Search for the cell housing the specified text and yield its (X, Y) center coordinate. 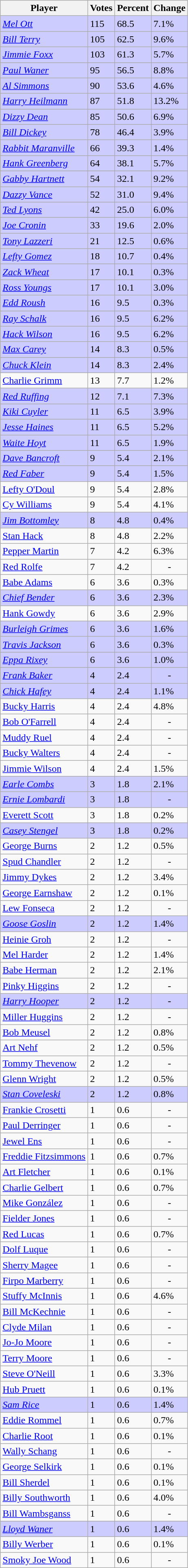
Dolf Luque (44, 1250)
Miller Huggins (44, 1017)
Heinie Groh (44, 939)
Bill Dickey (44, 132)
Dave Bancroft (44, 458)
2.3% (170, 598)
Red Rolfe (44, 567)
Hank Gowdy (44, 613)
7.1% (170, 24)
21 (101, 241)
Jewel Ens (44, 1141)
Billy Southworth (44, 1498)
Al Simmons (44, 86)
2.8% (170, 489)
Stan Hack (44, 536)
7.3% (170, 396)
0.6% (170, 241)
90 (101, 86)
Ross Youngs (44, 287)
Red Ruffing (44, 396)
18 (101, 256)
Frankie Crosetti (44, 1110)
Everett Scott (44, 815)
Lew Fonseca (44, 908)
Ted Lyons (44, 210)
33 (101, 225)
3.3% (170, 1374)
Bill Sherdel (44, 1482)
13.2% (170, 101)
2.0% (170, 225)
1.1% (170, 691)
38.1 (133, 163)
10.7 (133, 256)
Frank Baker (44, 675)
Ernie Lombardi (44, 799)
Votes (101, 8)
115 (101, 24)
Wally Schang (44, 1451)
Bucky Harris (44, 707)
Sherry Magee (44, 1265)
Glenn Wright (44, 1079)
Spud Chandler (44, 861)
Mel Ott (44, 24)
1.9% (170, 442)
78 (101, 132)
25.0 (133, 210)
54 (101, 179)
Tommy Thevenow (44, 1063)
103 (101, 55)
4.0% (170, 1498)
Stan Coveleski (44, 1094)
Lloyd Waner (44, 1529)
3.4% (170, 877)
Hank Greenberg (44, 163)
6.3% (170, 551)
Art Nehf (44, 1048)
31.0 (133, 194)
George Earnshaw (44, 892)
3.0% (170, 287)
Earle Combs (44, 784)
12.5 (133, 241)
61.3 (133, 55)
Ray Schalk (44, 318)
Hub Pruett (44, 1389)
Jo-Jo Moore (44, 1343)
51.8 (133, 101)
Hack Wilson (44, 334)
Billy Werber (44, 1544)
Babe Herman (44, 970)
Terry Moore (44, 1358)
Chick Hafey (44, 691)
Bob O'Farrell (44, 722)
Art Fletcher (44, 1172)
Edd Roush (44, 303)
Lefty O'Doul (44, 489)
Jim Bottomley (44, 520)
Clyde Milan (44, 1327)
George Selkirk (44, 1467)
Freddie Fitzsimmons (44, 1156)
Waite Hoyt (44, 442)
Bucky Walters (44, 753)
85 (101, 117)
Dizzy Dean (44, 117)
Bill Terry (44, 39)
Goose Goslin (44, 923)
2.2% (170, 536)
Muddy Ruel (44, 738)
Zack Wheat (44, 272)
Gabby Hartnett (44, 179)
Red Lucas (44, 1234)
Tony Lazzeri (44, 241)
Cy Williams (44, 505)
Change (170, 8)
12 (101, 396)
Pinky Higgins (44, 986)
46.4 (133, 132)
Percent (133, 8)
Eppa Rixey (44, 660)
68.5 (133, 24)
4.1% (170, 505)
6.9% (170, 117)
32.1 (133, 179)
Jimmie Foxx (44, 55)
Chief Bender (44, 598)
87 (101, 101)
Burleigh Grimes (44, 629)
Charlie Gelbert (44, 1188)
Jimmie Wilson (44, 769)
95 (101, 70)
52 (101, 194)
Charlie Grimm (44, 380)
Travis Jackson (44, 644)
Bob Meusel (44, 1032)
Sam Rice (44, 1405)
Harry Hooper (44, 1001)
Player (44, 8)
Steve O'Neill (44, 1374)
1.6% (170, 629)
6.0% (170, 210)
Jesse Haines (44, 427)
Mike González (44, 1203)
7.7 (133, 380)
13 (101, 380)
53.6 (133, 86)
66 (101, 148)
George Burns (44, 846)
Charlie Root (44, 1435)
Pepper Martin (44, 551)
4.8% (170, 707)
9.4% (170, 194)
Rabbit Maranville (44, 148)
Stuffy McInnis (44, 1296)
5.2% (170, 427)
Bill Wambsganss (44, 1513)
56.5 (133, 70)
39.3 (133, 148)
Babe Adams (44, 582)
Fielder Jones (44, 1219)
Harry Heilmann (44, 101)
Paul Waner (44, 70)
Chuck Klein (44, 365)
Mel Harder (44, 955)
105 (101, 39)
Bill McKechnie (44, 1312)
Red Faber (44, 474)
1.0% (170, 660)
42 (101, 210)
9.6% (170, 39)
Lefty Gomez (44, 256)
Smoky Joe Wood (44, 1560)
Paul Derringer (44, 1125)
Max Carey (44, 349)
8.8% (170, 70)
2.9% (170, 613)
19.6 (133, 225)
Kiki Cuyler (44, 411)
50.6 (133, 117)
Joe Cronin (44, 225)
Dazzy Vance (44, 194)
7.1 (133, 396)
62.5 (133, 39)
1.2% (170, 380)
Jimmy Dykes (44, 877)
64 (101, 163)
Casey Stengel (44, 830)
9.2% (170, 179)
Eddie Rommel (44, 1420)
2.4% (170, 365)
Firpo Marberry (44, 1281)
